Provide the [X, Y] coordinate of the cell's center where the given text is located.  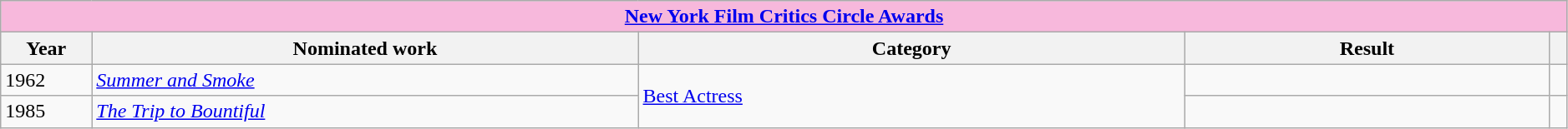
The Trip to Bountiful [365, 112]
Summer and Smoke [365, 80]
Best Actress [911, 96]
Year [47, 48]
Result [1367, 48]
New York Film Critics Circle Awards [784, 17]
1962 [47, 80]
Category [911, 48]
Nominated work [365, 48]
1985 [47, 112]
